From the cell containing the given text, extract its center point as [X, Y] coordinate. 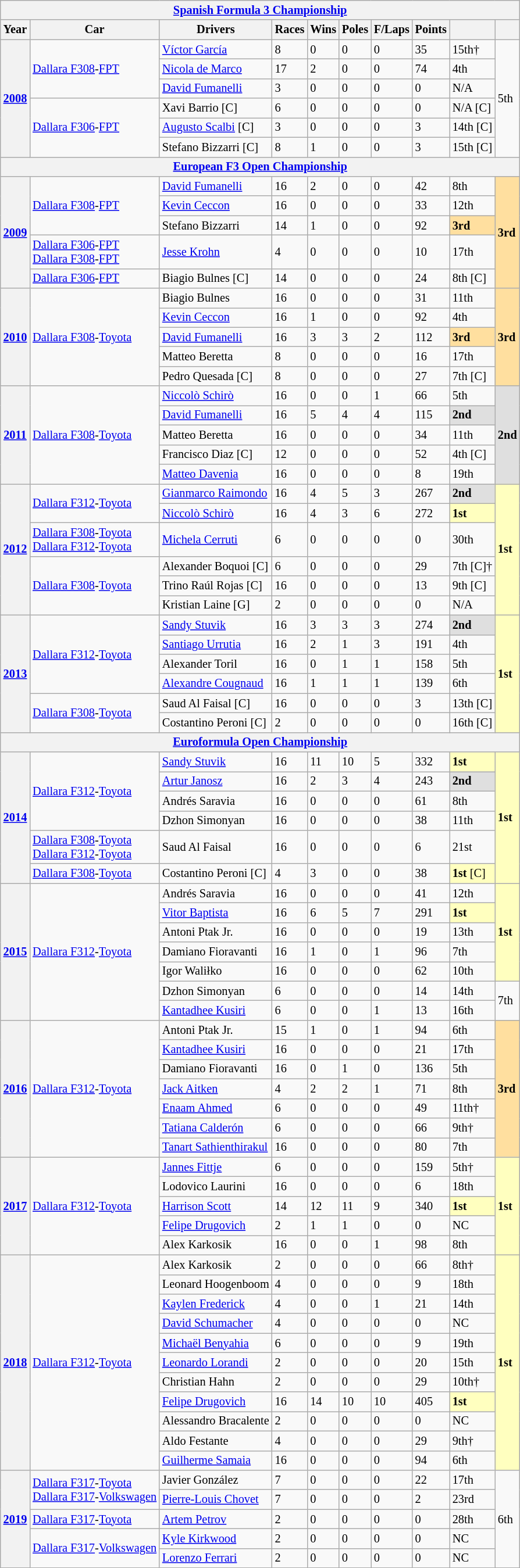
11th† [472, 1108]
Artem Petrov [216, 1519]
15th† [472, 49]
2019 [15, 1519]
Kaylen Frederick [216, 1304]
Augusto Scalbi [C] [216, 127]
Leonard Hoogenboom [216, 1284]
Jannes Fittje [216, 1167]
Artur Janosz [216, 781]
274 [431, 625]
31 [431, 298]
332 [431, 762]
Igor Waliłko [216, 971]
Year [15, 30]
22 [431, 1480]
23rd [472, 1499]
1st [C] [472, 874]
Races [290, 30]
European F3 Open Championship [261, 167]
15th [C] [472, 147]
13th [C] [472, 703]
191 [431, 645]
28th [472, 1519]
2014 [15, 818]
405 [431, 1402]
Kyle Kirkwood [216, 1538]
Víctor García [216, 49]
16th [C] [472, 722]
Tatiana Calderón [216, 1127]
33 [431, 206]
Dallara F317-Toyota [94, 1519]
42 [431, 186]
9th [C] [472, 586]
Jesse Krohn [216, 252]
8th† [472, 1265]
Dallara F306-FPTDallara F308-FPT [94, 252]
10th [472, 971]
71 [431, 1089]
Aldo Festante [216, 1441]
115 [431, 415]
80 [431, 1147]
10th† [472, 1382]
74 [431, 69]
15th [472, 1362]
49 [431, 1108]
62 [431, 971]
5th† [472, 1167]
34 [431, 435]
158 [431, 664]
Matteo Davenia [216, 474]
Points [431, 30]
291 [431, 912]
13th [472, 932]
2010 [15, 337]
Saud Al Faisal [216, 847]
159 [431, 1167]
7th [C]† [472, 566]
Car [94, 30]
F/Laps [392, 30]
Alexander Toril [216, 664]
52 [431, 454]
Harrison Scott [216, 1206]
20 [431, 1362]
2013 [15, 674]
267 [431, 493]
Michaël Benyahia [216, 1343]
2009 [15, 232]
136 [431, 1069]
27 [431, 376]
Vitor Baptista [216, 912]
Biagio Bulnes [216, 298]
Spanish Formula 3 Championship [261, 10]
Biagio Bulnes [C] [216, 278]
Alexandre Cougnaud [216, 683]
Enaam Ahmed [216, 1108]
112 [431, 337]
Drivers [216, 30]
61 [431, 801]
4th [C] [472, 454]
Francisco Diaz [C] [216, 454]
2018 [15, 1362]
Tanart Sathienthirakul [216, 1147]
N/A [C] [472, 108]
139 [431, 683]
8th [C] [472, 278]
35 [431, 49]
Guilherme Samaia [216, 1460]
19 [431, 932]
Jack Aitken [216, 1089]
Santiago Urrutia [216, 645]
Javier González [216, 1480]
Kristian Laine [G] [216, 605]
Euroformula Open Championship [261, 742]
Wins [323, 30]
Pedro Quesada [C] [216, 376]
Pierre-Louis Chovet [216, 1499]
98 [431, 1245]
21st [472, 847]
24 [431, 278]
Poles [355, 30]
Alexander Boquoi [C] [216, 566]
272 [431, 513]
7th [C] [472, 376]
17 [290, 69]
2016 [15, 1089]
340 [431, 1206]
2015 [15, 952]
2008 [15, 98]
Christian Hahn [216, 1382]
2011 [15, 435]
41 [431, 893]
Gianmarco Raimondo [216, 493]
Leonardo Lorandi [216, 1362]
Dallara F317-Volkswagen [94, 1548]
15 [290, 1030]
96 [431, 952]
2012 [15, 549]
Saud Al Faisal [C] [216, 703]
Dallara F317-ToyotaDallara F317-Volkswagen [94, 1489]
Lodovico Laurini [216, 1186]
Stefano Bizzarri [216, 225]
2017 [15, 1206]
Trino Raúl Rojas [C] [216, 586]
Alessandro Bracalente [216, 1421]
30th [472, 539]
David Schumacher [216, 1323]
14th [C] [472, 127]
Stefano Bizzarri [C] [216, 147]
243 [431, 781]
Nicola de Marco [216, 69]
16th [472, 1011]
Lorenzo Ferrari [216, 1558]
Michela Cerruti [216, 539]
Xavi Barrio [C] [216, 108]
